Provide the (x, y) coordinate of the cell's center where the given text is located.  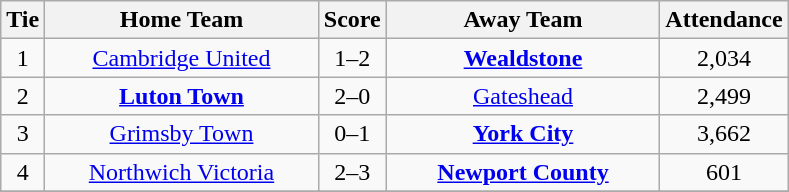
2,034 (724, 58)
Gateshead (523, 96)
1 (23, 58)
Attendance (724, 20)
2 (23, 96)
4 (23, 172)
York City (523, 134)
601 (724, 172)
Away Team (523, 20)
Luton Town (182, 96)
Cambridge United (182, 58)
3,662 (724, 134)
2–0 (352, 96)
1–2 (352, 58)
Tie (23, 20)
Wealdstone (523, 58)
Grimsby Town (182, 134)
Score (352, 20)
3 (23, 134)
0–1 (352, 134)
Northwich Victoria (182, 172)
2,499 (724, 96)
Home Team (182, 20)
Newport County (523, 172)
2–3 (352, 172)
